Determine the [x, y] coordinate at the center of the cell enclosing the given text.  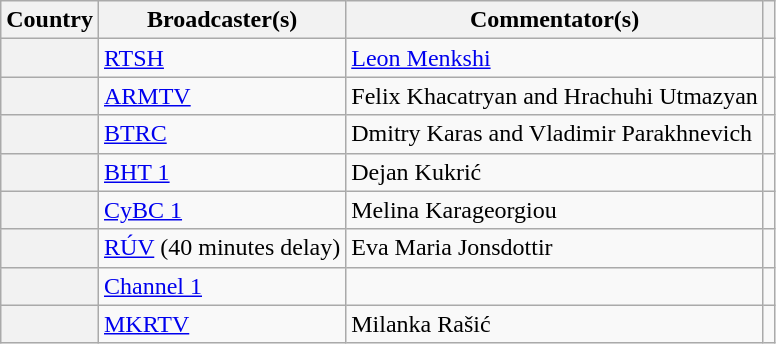
BHT 1 [222, 172]
Commentator(s) [555, 20]
Broadcaster(s) [222, 20]
Dejan Kukrić [555, 172]
RÚV (40 minutes delay) [222, 248]
RTSH [222, 58]
Country [50, 20]
Melina Karageorgiou [555, 210]
Dmitry Karas and Vladimir Parakhnevich [555, 134]
Channel 1 [222, 286]
BTRC [222, 134]
Felix Khacatryan and Hrachuhi Utmazyan [555, 96]
ARMTV [222, 96]
Eva Maria Jonsdottir [555, 248]
Leon Menkshi [555, 58]
MKRTV [222, 324]
CyBC 1 [222, 210]
Milanka Rašić [555, 324]
